Detect which cell encompasses the target text, then output its [X, Y] center coordinate. 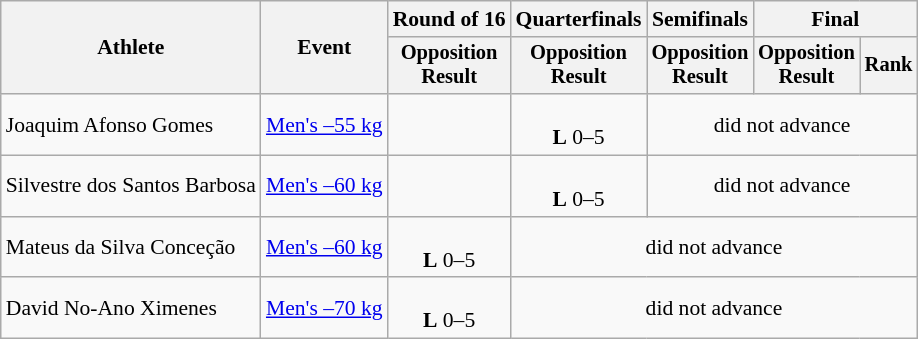
Joaquim Afonso Gomes [131, 124]
Men's –55 kg [324, 124]
Event [324, 48]
Round of 16 [450, 19]
Silvestre dos Santos Barbosa [131, 186]
Athlete [131, 48]
Final [835, 19]
Rank [889, 66]
Men's –70 kg [324, 308]
David No-Ano Ximenes [131, 308]
Mateus da Silva Conceção [131, 248]
Semifinals [700, 19]
Quarterfinals [579, 19]
